Return [X, Y] of the center of cell containing provided text 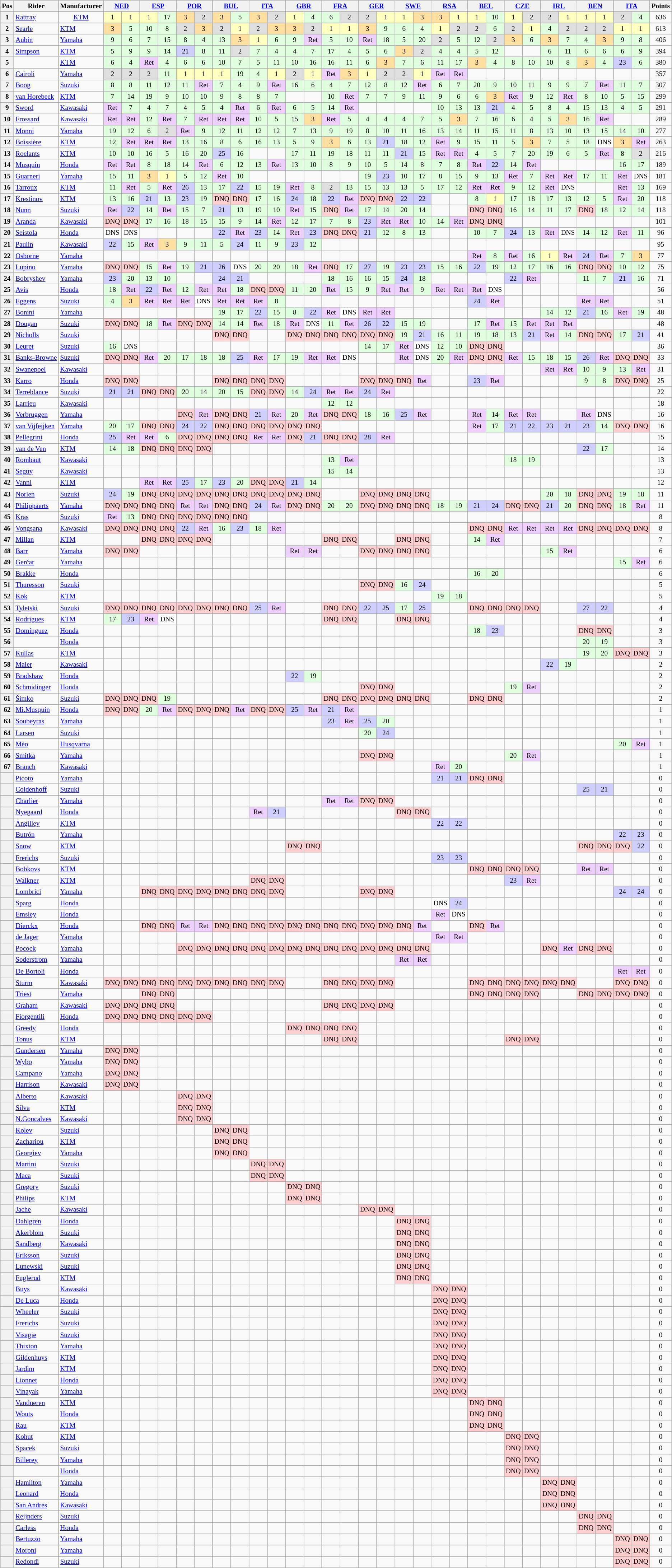
Walkner [36, 881]
Vandueren [36, 1403]
291 [661, 108]
Bobryshev [36, 279]
Hamilton [36, 1483]
Vongsana [36, 528]
Points [661, 6]
San Andres [36, 1505]
Millan [36, 540]
96 [661, 233]
Thuresson [36, 585]
Rombaut [36, 460]
Sparg [36, 903]
Triest [36, 994]
GBR [304, 6]
Domínguez [36, 631]
Emsley [36, 915]
Gildenhuys [36, 1358]
Sturm [36, 983]
52 [7, 597]
75 [661, 267]
Dougan [36, 324]
Frossard [36, 120]
BEN [595, 6]
Bradshaw [36, 676]
289 [661, 120]
Reijnders [36, 1517]
Nicholls [36, 335]
38 [7, 438]
CZE [522, 6]
Smitka [36, 756]
Krestinov [36, 199]
Musquin [36, 165]
Harrison [36, 1085]
POR [195, 6]
50 [7, 574]
Tarroux [36, 188]
Martini [36, 1165]
66 [7, 756]
Carless [36, 1528]
Campano [36, 1074]
Greedy [36, 1028]
277 [661, 131]
380 [661, 63]
Monni [36, 131]
181 [661, 176]
GER [376, 6]
Tonus [36, 1040]
Akerblom [36, 1233]
169 [661, 188]
30 [7, 347]
Fuglerud [36, 1278]
Schmidinger [36, 687]
Barr [36, 551]
Verbruggen [36, 415]
Paulin [36, 244]
Georgiev [36, 1153]
van Vijfeijken [36, 426]
ESP [158, 6]
Rattray [36, 17]
40 [7, 460]
Wybo [36, 1062]
Kras [36, 517]
216 [661, 154]
Roelants [36, 154]
37 [7, 426]
77 [661, 256]
Alberto [36, 1096]
Lupino [36, 267]
59 [7, 676]
Branch [36, 767]
95 [661, 244]
Snow [36, 846]
FRA [340, 6]
Tyletski [36, 608]
Sword [36, 108]
Philippaerts [36, 506]
Norlen [36, 494]
Silva [36, 1108]
Thixton [36, 1346]
Graham [36, 1005]
Vinayak [36, 1392]
34 [7, 392]
Pellegrini [36, 438]
Lombrici [36, 892]
NED [121, 6]
Boog [36, 85]
Fiorgentili [36, 1017]
Maca [36, 1176]
Simpson [36, 51]
Kok [36, 597]
Larrieu [36, 403]
Seistola [36, 233]
Gerčar [36, 563]
71 [661, 279]
636 [661, 17]
Avis [36, 290]
N.Goncalves [36, 1119]
Soubeyras [36, 722]
Eggens [36, 301]
32 [7, 369]
39 [7, 449]
Pocock [36, 949]
613 [661, 29]
Bobkovs [36, 869]
46 [7, 528]
Osborne [36, 256]
Karro [36, 381]
Wheeler [36, 1312]
Pos [7, 6]
29 [7, 335]
Charlier [36, 801]
Gundersen [36, 1051]
Dahlgren [36, 1221]
Vanni [36, 483]
Šimko [36, 699]
Maier [36, 665]
Méo [36, 744]
63 [7, 722]
RSA [449, 6]
Coldenhoff [36, 790]
58 [7, 665]
Kolev [36, 1130]
47 [7, 540]
Sandberg [36, 1244]
Rider [36, 6]
Searle [36, 29]
307 [661, 85]
Soderstrom [36, 960]
43 [7, 494]
Banks-Browne [36, 358]
van Horebeek [36, 97]
Buys [36, 1289]
Redondi [36, 1562]
Bonini [36, 313]
Aubin [36, 40]
Jache [36, 1210]
61 [7, 699]
406 [661, 40]
299 [661, 97]
62 [7, 710]
Rau [36, 1426]
357 [661, 74]
Cairoli [36, 74]
189 [661, 165]
Zachariou [36, 1142]
Seguy [36, 472]
Manufacturer [81, 6]
Butrón [36, 835]
De Bortoli [36, 971]
Kullas [36, 653]
64 [7, 733]
65 [7, 744]
Brakke [36, 574]
Aranda [36, 222]
54 [7, 619]
Billerey [36, 1460]
Rodrigues [36, 619]
Jardim [36, 1369]
Angilley [36, 824]
Guarneri [36, 176]
60 [7, 687]
Dierckx [36, 926]
van de Ven [36, 449]
Gregory [36, 1187]
BEL [486, 6]
45 [7, 517]
Larsen [36, 733]
Boissière [36, 142]
Eriksson [36, 1255]
De Luca [36, 1301]
394 [661, 51]
49 [7, 563]
Kohut [36, 1437]
Terreblance [36, 392]
Visagie [36, 1335]
Nyegaard [36, 812]
Bertuzzo [36, 1539]
44 [7, 506]
Mi.Musquin [36, 710]
57 [7, 653]
SWE [413, 6]
BUL [230, 6]
Leuret [36, 347]
Spacek [36, 1448]
35 [7, 403]
55 [7, 631]
Lunewski [36, 1267]
42 [7, 483]
Philips [36, 1199]
Husqvarna [81, 744]
Lionnet [36, 1380]
67 [7, 767]
Picoto [36, 778]
Leonard [36, 1494]
Nunn [36, 210]
263 [661, 142]
IRL [559, 6]
Wouts [36, 1414]
Moroni [36, 1551]
101 [661, 222]
53 [7, 608]
de Jager [36, 937]
Swanepoel [36, 369]
